Search for the cell housing the specified text and yield its (X, Y) center coordinate. 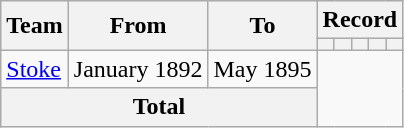
Stoke (35, 69)
May 1895 (262, 69)
Record (360, 20)
From (138, 26)
Team (35, 26)
Total (159, 107)
January 1892 (138, 69)
To (262, 26)
